From the cell containing the given text, extract its center point as [x, y] coordinate. 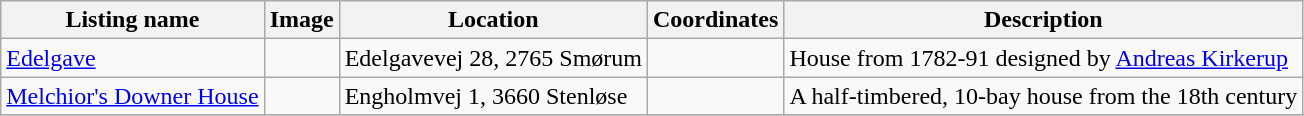
Coordinates [715, 20]
Melchior's Downer House [132, 96]
Listing name [132, 20]
House from 1782-91 designed by Andreas Kirkerup [1044, 58]
Edelgave [132, 58]
A half-timbered, 10-bay house from the 18th century [1044, 96]
Edelgavevej 28, 2765 Smørum [493, 58]
Location [493, 20]
Description [1044, 20]
Image [302, 20]
Engholmvej 1, 3660 Stenløse [493, 96]
